From the cell containing the given text, extract its center point as [x, y] coordinate. 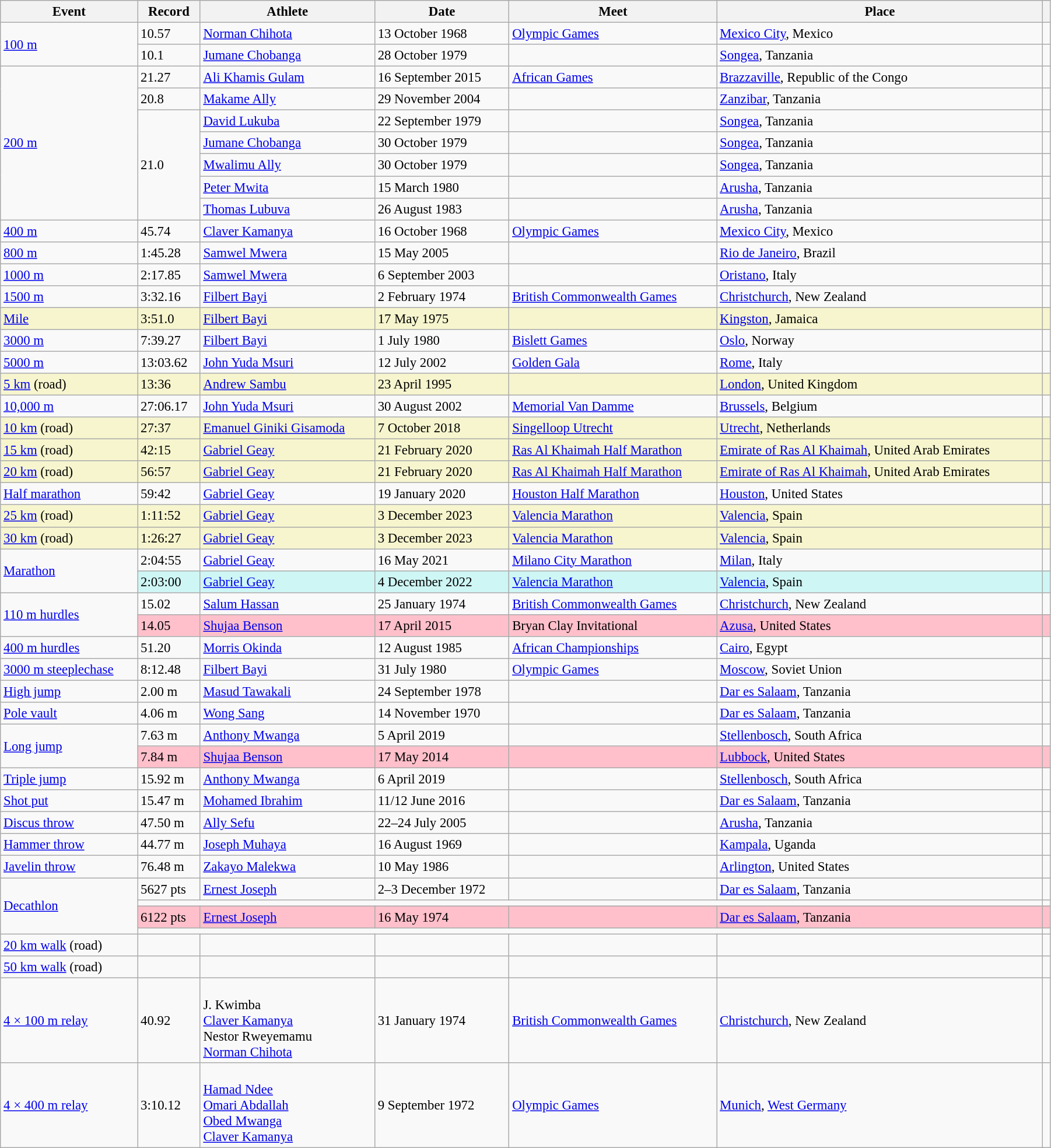
400 m hurdles [69, 647]
Golden Gala [613, 362]
Pole vault [69, 713]
3000 m [69, 341]
Athlete [287, 12]
200 m [69, 143]
25 January 1974 [442, 604]
Makame Ally [287, 99]
Ally Sefu [287, 823]
Oslo, Norway [880, 341]
25 km (road) [69, 516]
5627 pts [169, 889]
45.74 [169, 231]
Andrew Sambu [287, 384]
20 km (road) [69, 472]
3000 m steeplechase [69, 670]
31 January 1974 [442, 1020]
16 May 1974 [442, 917]
19 January 2020 [442, 494]
30 August 2002 [442, 407]
110 m hurdles [69, 615]
Azusa, United States [880, 626]
Milano City Marathon [613, 560]
Kampala, Uganda [880, 845]
10,000 m [69, 407]
7.63 m [169, 736]
Meet [613, 12]
23 April 1995 [442, 384]
14.05 [169, 626]
J. KwimbaClaver KamanyaNestor RweyemamuNorman Chihota [287, 1020]
Mile [69, 318]
15.02 [169, 604]
2–3 December 1972 [442, 889]
High jump [69, 691]
2.00 m [169, 691]
Bislett Games [613, 341]
40.92 [169, 1020]
Singelloop Utrecht [613, 428]
10 May 1986 [442, 867]
Triple jump [69, 779]
Ali Khamis Gulam [287, 78]
17 April 2015 [442, 626]
Javelin throw [69, 867]
76.48 m [169, 867]
16 August 1969 [442, 845]
Emanuel Giniki Gisamoda [287, 428]
20.8 [169, 99]
10 km (road) [69, 428]
Long jump [69, 747]
2 February 1974 [442, 297]
7.84 m [169, 757]
100 m [69, 44]
David Lukuba [287, 121]
17 May 2014 [442, 757]
15 May 2005 [442, 253]
16 October 1968 [442, 231]
15.92 m [169, 779]
Rome, Italy [880, 362]
47.50 m [169, 823]
Wong Sang [287, 713]
Discus throw [69, 823]
Zanzibar, Tanzania [880, 99]
9 September 1972 [442, 1105]
20 km walk (road) [69, 945]
Joseph Muhaya [287, 845]
27:06.17 [169, 407]
15 km (road) [69, 450]
24 September 1978 [442, 691]
Thomas Lubuva [287, 209]
11/12 June 2016 [442, 801]
13:03.62 [169, 362]
Shot put [69, 801]
21.0 [169, 165]
7 October 2018 [442, 428]
Place [880, 12]
4 × 400 m relay [69, 1105]
3:51.0 [169, 318]
Rio de Janeiro, Brazil [880, 253]
14 November 1970 [442, 713]
Moscow, Soviet Union [880, 670]
400 m [69, 231]
4.06 m [169, 713]
Utrecht, Netherlands [880, 428]
16 May 2021 [442, 560]
Hamad NdeeOmari AbdallahObed MwangaClaver Kamanya [287, 1105]
1000 m [69, 275]
Arlington, United States [880, 867]
12 July 2002 [442, 362]
Mohamed Ibrahim [287, 801]
1:45.28 [169, 253]
21.27 [169, 78]
Mwalimu Ally [287, 165]
Lubbock, United States [880, 757]
4 December 2022 [442, 582]
13 October 1968 [442, 34]
22 September 1979 [442, 121]
6 April 2019 [442, 779]
6122 pts [169, 917]
Hammer throw [69, 845]
22–24 July 2005 [442, 823]
8:12.48 [169, 670]
Record [169, 12]
26 August 1983 [442, 209]
6 September 2003 [442, 275]
15 March 1980 [442, 187]
Bryan Clay Invitational [613, 626]
1500 m [69, 297]
Peter Mwita [287, 187]
Oristano, Italy [880, 275]
5000 m [69, 362]
Memorial Van Damme [613, 407]
Half marathon [69, 494]
Norman Chihota [287, 34]
Milan, Italy [880, 560]
1:11:52 [169, 516]
3:10.12 [169, 1105]
15.47 m [169, 801]
59:42 [169, 494]
Cairo, Egypt [880, 647]
56:57 [169, 472]
16 September 2015 [442, 78]
27:37 [169, 428]
Marathon [69, 570]
31 July 1980 [442, 670]
10.57 [169, 34]
44.77 m [169, 845]
1:26:27 [169, 538]
28 October 1979 [442, 55]
Morris Okinda [287, 647]
Houston Half Marathon [613, 494]
13:36 [169, 384]
7:39.27 [169, 341]
Houston, United States [880, 494]
London, United Kingdom [880, 384]
Salum Hassan [287, 604]
800 m [69, 253]
10.1 [169, 55]
Event [69, 12]
2:03:00 [169, 582]
Date [442, 12]
30 km (road) [69, 538]
Masud Tawakali [287, 691]
Claver Kamanya [287, 231]
Decathlon [69, 906]
2:04:55 [169, 560]
1 July 1980 [442, 341]
12 August 1985 [442, 647]
17 May 1975 [442, 318]
29 November 2004 [442, 99]
50 km walk (road) [69, 967]
Zakayo Malekwa [287, 867]
4 × 100 m relay [69, 1020]
Munich, West Germany [880, 1105]
Brussels, Belgium [880, 407]
42:15 [169, 450]
2:17.85 [169, 275]
5 April 2019 [442, 736]
African Championships [613, 647]
5 km (road) [69, 384]
Brazzaville, Republic of the Congo [880, 78]
African Games [613, 78]
3:32.16 [169, 297]
Kingston, Jamaica [880, 318]
51.20 [169, 647]
